Determine the [x, y] coordinate at the center of the cell enclosing the given text.  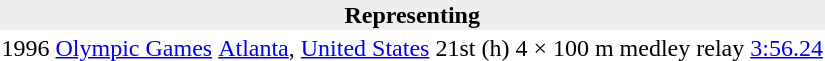
Representing [412, 15]
